Output the [X, Y] coordinate of the center of the cell containing the given text.  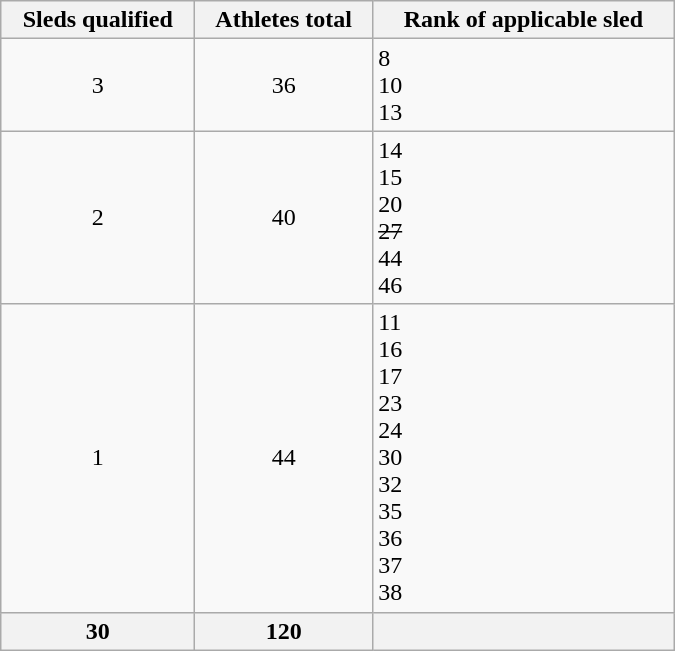
Rank of applicable sled [524, 20]
14 15 20 27 44 46 [524, 218]
3 [98, 85]
8 10 13 [524, 85]
30 [98, 631]
Sleds qualified [98, 20]
Athletes total [284, 20]
1 [98, 458]
11 16 17 23 24 30 32 35 36 37 38 [524, 458]
36 [284, 85]
2 [98, 218]
120 [284, 631]
40 [284, 218]
44 [284, 458]
